From the cell containing the given text, extract its center point as [x, y] coordinate. 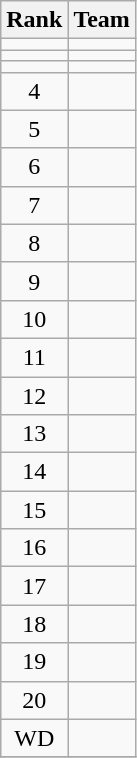
4 [34, 91]
7 [34, 205]
15 [34, 510]
Rank [34, 20]
9 [34, 281]
10 [34, 319]
6 [34, 167]
8 [34, 243]
11 [34, 357]
WD [34, 738]
20 [34, 700]
5 [34, 129]
18 [34, 624]
12 [34, 395]
13 [34, 434]
19 [34, 662]
17 [34, 586]
16 [34, 548]
14 [34, 472]
Team [102, 20]
